From the cell containing the given text, extract its center point as [x, y] coordinate. 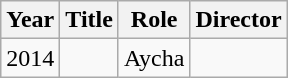
2014 [30, 58]
Aycha [154, 58]
Title [90, 20]
Year [30, 20]
Role [154, 20]
Director [238, 20]
